Determine the (x, y) coordinate at the center of the cell enclosing the given text.  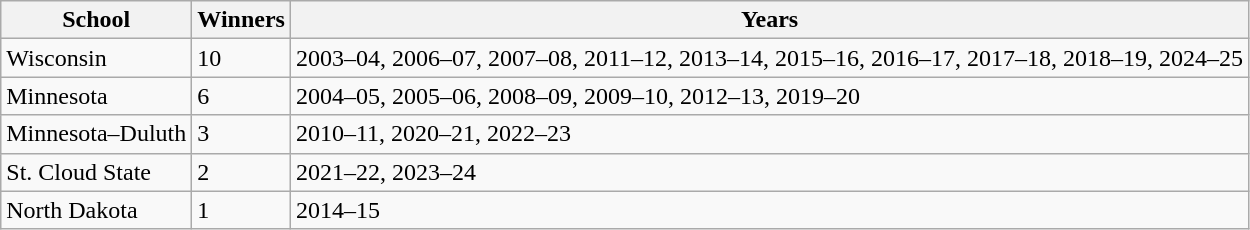
10 (242, 58)
Years (769, 20)
Wisconsin (96, 58)
School (96, 20)
Minnesota–Duluth (96, 134)
2 (242, 172)
1 (242, 210)
3 (242, 134)
Winners (242, 20)
6 (242, 96)
2021–22, 2023–24 (769, 172)
Minnesota (96, 96)
2010–11, 2020–21, 2022–23 (769, 134)
2014–15 (769, 210)
2004–05, 2005–06, 2008–09, 2009–10, 2012–13, 2019–20 (769, 96)
St. Cloud State (96, 172)
2003–04, 2006–07, 2007–08, 2011–12, 2013–14, 2015–16, 2016–17, 2017–18, 2018–19, 2024–25 (769, 58)
North Dakota (96, 210)
